Find where the given text appears and provide that cell's center as (x, y) coordinate. 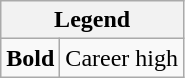
Career high (122, 58)
Bold (30, 58)
Legend (92, 20)
